Search for the cell housing the specified text and yield its (X, Y) center coordinate. 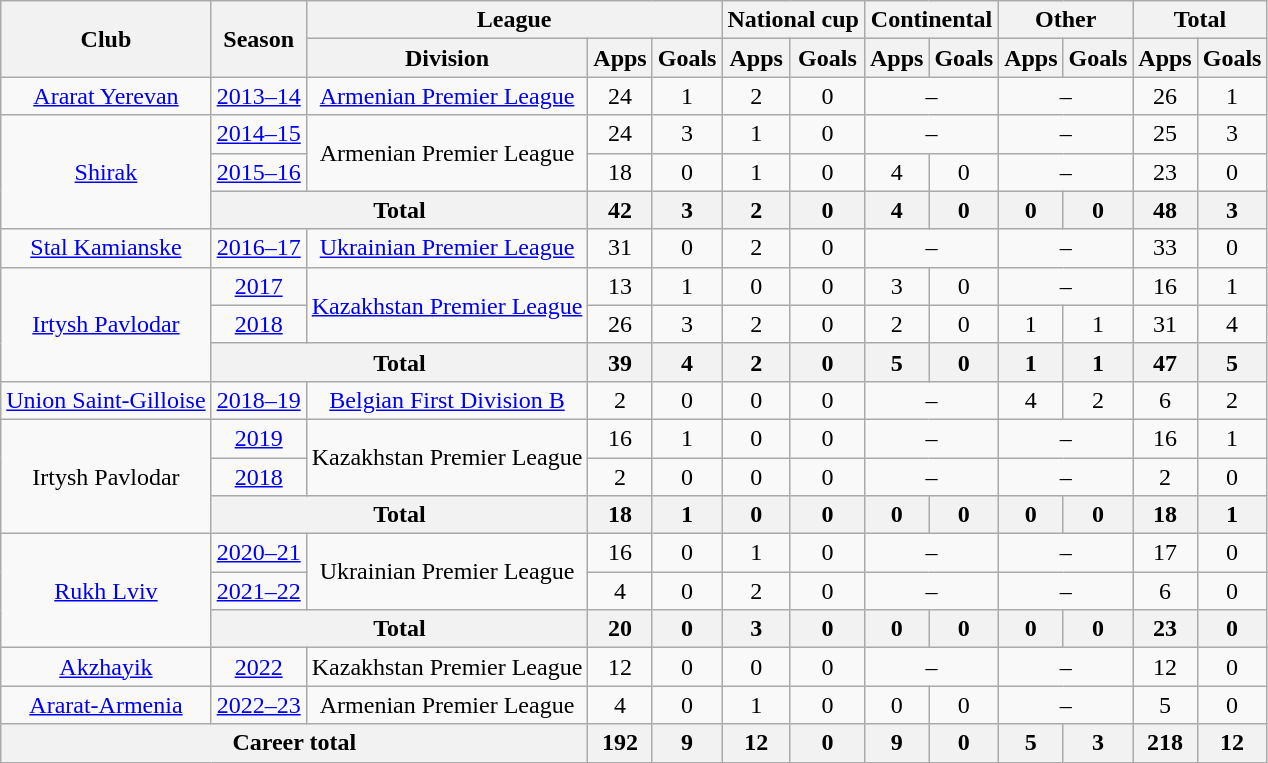
Akzhayik (106, 667)
National cup (793, 20)
2017 (258, 286)
47 (1165, 362)
20 (620, 629)
2018–19 (258, 400)
Ararat Yerevan (106, 96)
13 (620, 286)
Stal Kamianske (106, 248)
Ararat-Armenia (106, 705)
Season (258, 39)
League (514, 20)
42 (620, 210)
48 (1165, 210)
25 (1165, 134)
Belgian First Division B (447, 400)
2016–17 (258, 248)
2019 (258, 438)
2022 (258, 667)
2020–21 (258, 553)
Rukh Lviv (106, 591)
2021–22 (258, 591)
Continental (931, 20)
192 (620, 743)
2022–23 (258, 705)
2014–15 (258, 134)
Shirak (106, 172)
Club (106, 39)
33 (1165, 248)
Division (447, 58)
Union Saint-Gilloise (106, 400)
Career total (294, 743)
Other (1066, 20)
2013–14 (258, 96)
2015–16 (258, 172)
17 (1165, 553)
218 (1165, 743)
39 (620, 362)
